For the text-containing cell, return its midpoint in [x, y] coordinate format. 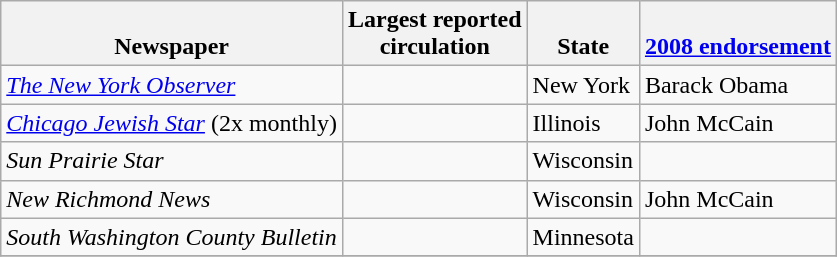
The New York Observer [172, 85]
Chicago Jewish Star (2x monthly) [172, 123]
State [583, 34]
Barack Obama [738, 85]
Newspaper [172, 34]
New Richmond News [172, 199]
South Washington County Bulletin [172, 237]
Sun Prairie Star [172, 161]
New York [583, 85]
Largest reportedcirculation [434, 34]
Minnesota [583, 237]
2008 endorsement [738, 34]
Illinois [583, 123]
